Capture the cell that displays the provided text and extract its (x, y) central coordinate. 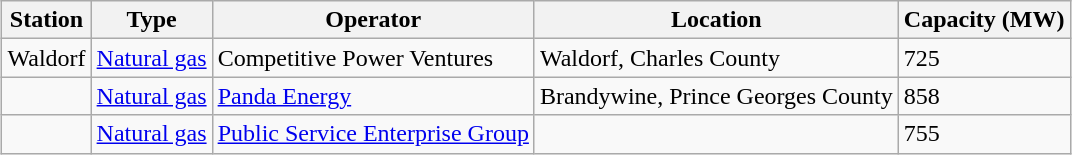
Brandywine, Prince Georges County (716, 96)
Operator (373, 20)
Waldorf, Charles County (716, 58)
Location (716, 20)
755 (984, 134)
Public Service Enterprise Group (373, 134)
Competitive Power Ventures (373, 58)
Station (46, 20)
Capacity (MW) (984, 20)
Panda Energy (373, 96)
Type (152, 20)
858 (984, 96)
Waldorf (46, 58)
725 (984, 58)
